Capture the cell that displays the provided text and extract its [x, y] central coordinate. 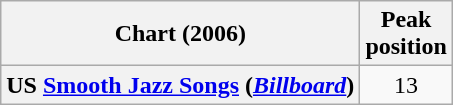
Peakposition [406, 34]
US Smooth Jazz Songs (Billboard) [180, 85]
13 [406, 85]
Chart (2006) [180, 34]
